Determine the (x, y) coordinate at the center of the cell enclosing the given text.  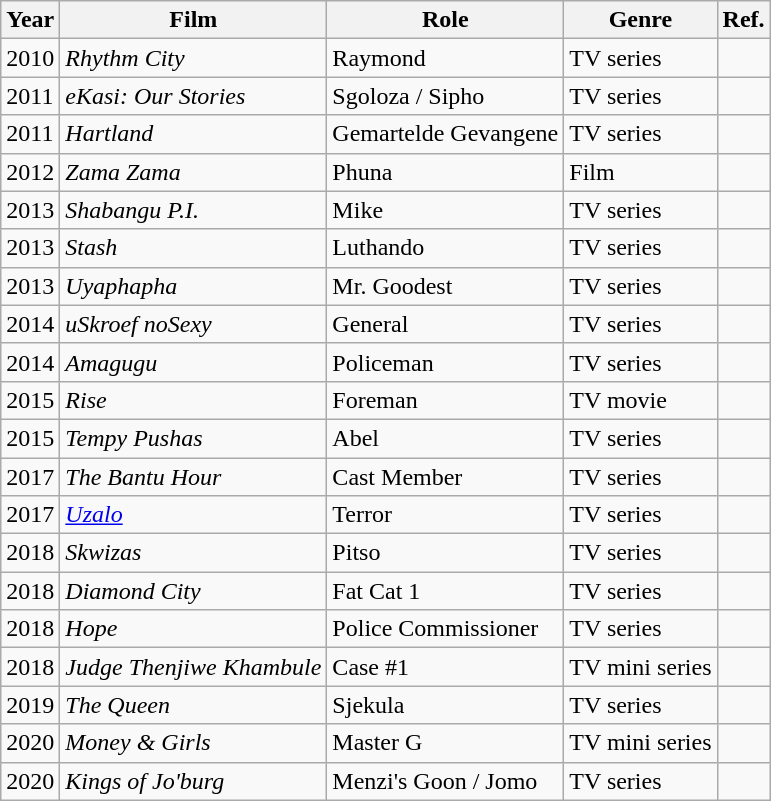
Tempy Pushas (194, 438)
Fat Cat 1 (446, 591)
Kings of Jo'burg (194, 781)
Terror (446, 515)
Rhythm City (194, 58)
Gemartelde Gevangene (446, 134)
Sgoloza / Sipho (446, 96)
The Bantu Hour (194, 477)
Sjekula (446, 705)
Phuna (446, 172)
Amagugu (194, 362)
2010 (30, 58)
Genre (640, 20)
Abel (446, 438)
Cast Member (446, 477)
Hartland (194, 134)
2019 (30, 705)
Raymond (446, 58)
Ref. (744, 20)
Shabangu P.I. (194, 210)
2012 (30, 172)
eKasi: Our Stories (194, 96)
Uyaphapha (194, 286)
Police Commissioner (446, 629)
Mr. Goodest (446, 286)
Case #1 (446, 667)
TV movie (640, 400)
Judge Thenjiwe Khambule (194, 667)
The Queen (194, 705)
Menzi's Goon / Jomo (446, 781)
Uzalo (194, 515)
Pitso (446, 553)
Year (30, 20)
Foreman (446, 400)
Money & Girls (194, 743)
Role (446, 20)
Hope (194, 629)
Skwizas (194, 553)
General (446, 324)
Rise (194, 400)
Stash (194, 248)
Master G (446, 743)
Mike (446, 210)
Luthando (446, 248)
Policeman (446, 362)
Zama Zama (194, 172)
Diamond City (194, 591)
uSkroef noSexy (194, 324)
